Scan for the cell matching the given text and deliver its [X, Y] coordinate at center. 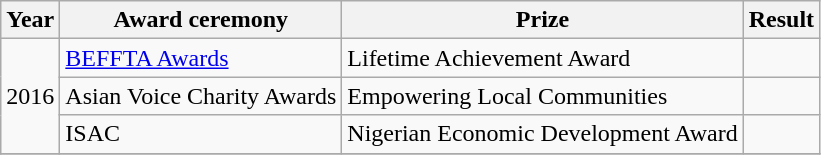
Empowering Local Communities [542, 96]
Result [781, 20]
Nigerian Economic Development Award [542, 134]
BEFFTA Awards [201, 58]
Lifetime Achievement Award [542, 58]
Award ceremony [201, 20]
ISAC [201, 134]
2016 [30, 96]
Year [30, 20]
Asian Voice Charity Awards [201, 96]
Prize [542, 20]
